Extract the (x, y) coordinate from the center of the cell holding the provided text.  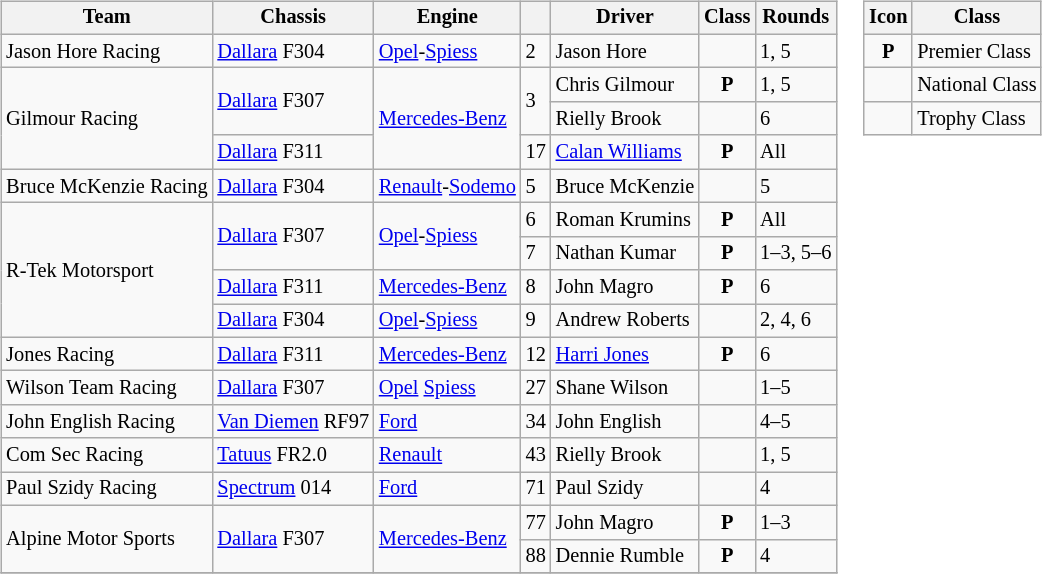
1–3, 5–6 (796, 253)
7 (536, 253)
Wilson Team Racing (106, 388)
1–5 (796, 388)
2, 4, 6 (796, 321)
Jones Racing (106, 354)
77 (536, 522)
3 (536, 102)
Bruce McKenzie Racing (106, 186)
71 (536, 489)
National Class (976, 85)
Dennie Rumble (625, 556)
Calan Williams (625, 152)
Paul Szidy Racing (106, 489)
34 (536, 422)
Gilmour Racing (106, 118)
Bruce McKenzie (625, 186)
Driver (625, 18)
43 (536, 455)
Shane Wilson (625, 388)
Jason Hore Racing (106, 51)
Opel Spiess (448, 388)
4–5 (796, 422)
Engine (448, 18)
Chris Gilmour (625, 85)
88 (536, 556)
Renault-Sodemo (448, 186)
Trophy Class (976, 119)
Com Sec Racing (106, 455)
R-Tek Motorsport (106, 270)
Premier Class (976, 51)
17 (536, 152)
Harri Jones (625, 354)
Alpine Motor Sports (106, 538)
John English (625, 422)
Team (106, 18)
Nathan Kumar (625, 253)
9 (536, 321)
12 (536, 354)
John English Racing (106, 422)
Van Diemen RF97 (292, 422)
Roman Krumins (625, 220)
2 (536, 51)
8 (536, 287)
Renault (448, 455)
Jason Hore (625, 51)
Rounds (796, 18)
27 (536, 388)
Paul Szidy (625, 489)
1–3 (796, 522)
Andrew Roberts (625, 321)
Tatuus FR2.0 (292, 455)
Spectrum 014 (292, 489)
Icon (888, 18)
Chassis (292, 18)
